Return (x, y) of the center of cell containing provided text 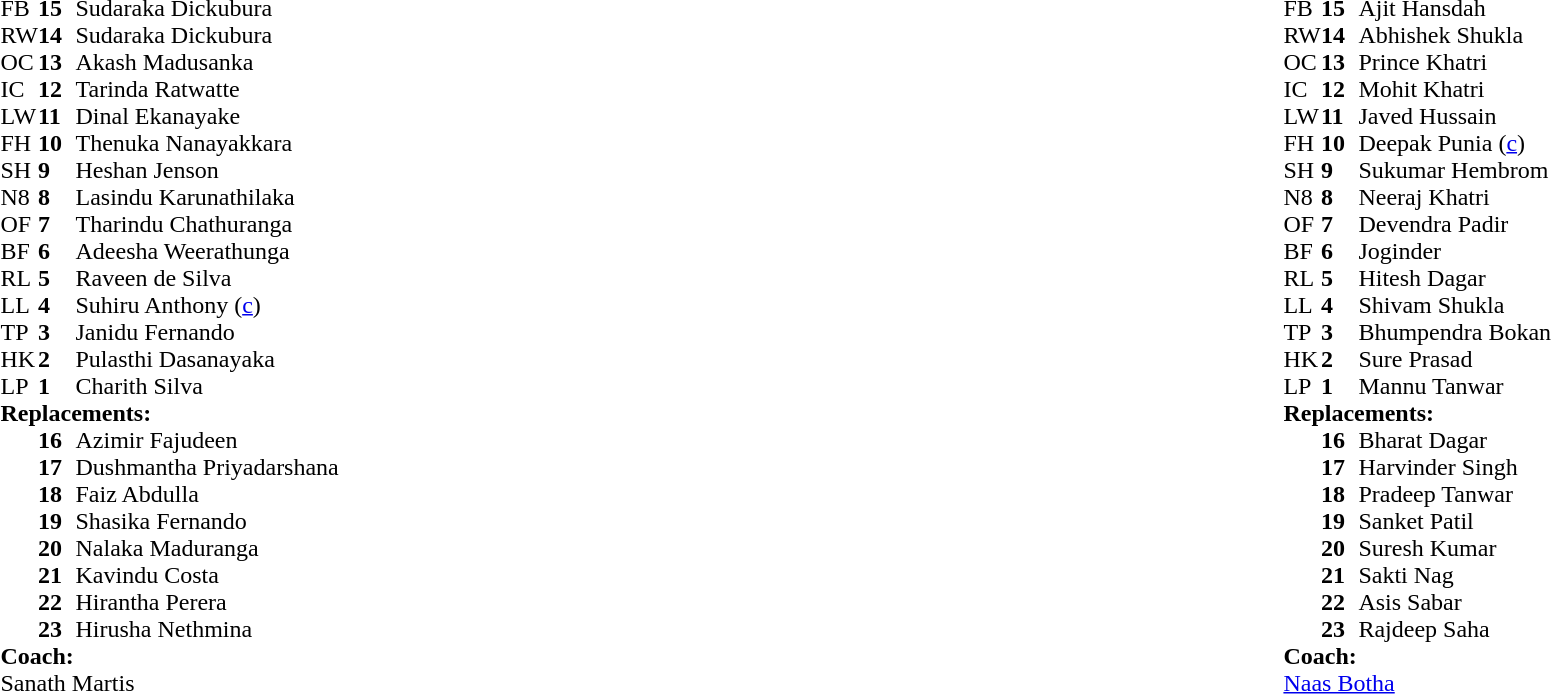
Hitesh Dagar (1454, 278)
Pradeep Tanwar (1454, 494)
Raveen de Silva (208, 278)
Dushmantha Priyadarshana (208, 468)
Asis Sabar (1454, 602)
Pulasthi Dasanayaka (208, 360)
Sanket Patil (1454, 522)
Azimir Fajudeen (208, 440)
Prince Khatri (1454, 62)
Shivam Shukla (1454, 306)
Rajdeep Saha (1454, 630)
Sukumar Hembrom (1454, 170)
Hirantha Perera (208, 602)
Suresh Kumar (1454, 548)
Abhishek Shukla (1454, 36)
Neeraj Khatri (1454, 198)
Mohit Khatri (1454, 90)
Suhiru Anthony (c) (208, 306)
Janidu Fernando (208, 332)
Lasindu Karunathilaka (208, 198)
Thenuka Nanayakkara (208, 144)
Tharindu Chathuranga (208, 224)
Sure Prasad (1454, 360)
Mannu Tanwar (1454, 386)
Heshan Jenson (208, 170)
Bharat Dagar (1454, 440)
Sudaraka Dickubura (208, 36)
Tarinda Ratwatte (208, 90)
Adeesha Weerathunga (208, 252)
Bhumpendra Bokan (1454, 332)
Hirusha Nethmina (208, 630)
Dinal Ekanayake (208, 116)
Sakti Nag (1454, 576)
Nalaka Maduranga (208, 548)
Charith Silva (208, 386)
Faiz Abdulla (208, 494)
Joginder (1454, 252)
Devendra Padir (1454, 224)
Javed Hussain (1454, 116)
Deepak Punia (c) (1454, 144)
Harvinder Singh (1454, 468)
Kavindu Costa (208, 576)
Akash Madusanka (208, 62)
Shasika Fernando (208, 522)
